Extract the (X, Y) coordinate from the center of the cell holding the provided text.  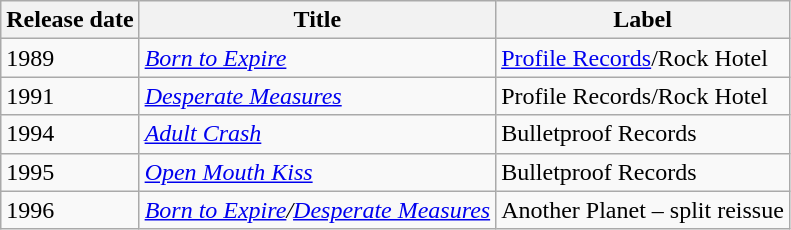
Release date (70, 20)
Title (318, 20)
Born to Expire/Desperate Measures (318, 210)
Adult Crash (318, 134)
1995 (70, 172)
Another Planet – split reissue (643, 210)
Open Mouth Kiss (318, 172)
Born to Expire (318, 58)
Desperate Measures (318, 96)
1991 (70, 96)
1989 (70, 58)
1994 (70, 134)
Label (643, 20)
1996 (70, 210)
